Capture the cell that displays the provided text and extract its [x, y] central coordinate. 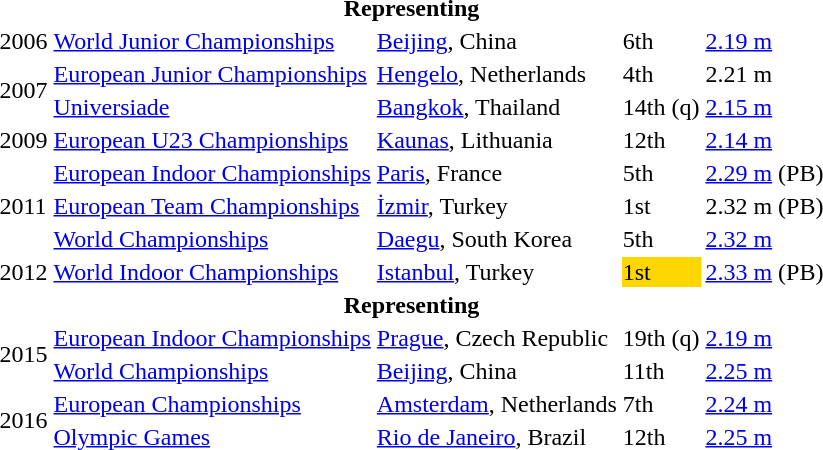
Istanbul, Turkey [496, 272]
12th [661, 140]
European Team Championships [212, 206]
Kaunas, Lithuania [496, 140]
Hengelo, Netherlands [496, 74]
7th [661, 404]
World Junior Championships [212, 41]
Universiade [212, 107]
4th [661, 74]
6th [661, 41]
Paris, France [496, 173]
Bangkok, Thailand [496, 107]
İzmir, Turkey [496, 206]
Amsterdam, Netherlands [496, 404]
European Championships [212, 404]
11th [661, 371]
European Junior Championships [212, 74]
14th (q) [661, 107]
19th (q) [661, 338]
World Indoor Championships [212, 272]
Prague, Czech Republic [496, 338]
Daegu, South Korea [496, 239]
European U23 Championships [212, 140]
